Return (X, Y) of the center of cell containing provided text 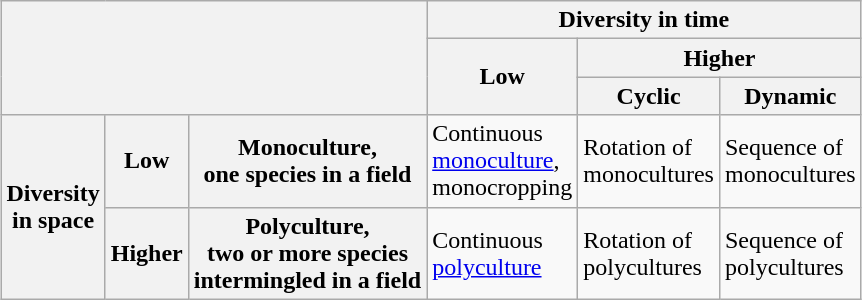
Monoculture,one species in a field (307, 161)
Sequence ofpolycultures (790, 253)
Continuouspolyculture (502, 253)
Sequence ofmonocultures (790, 161)
Dynamic (790, 96)
Continuousmonoculture,monocropping (502, 161)
Rotation ofmonocultures (649, 161)
Diversity in time (644, 20)
Cyclic (649, 96)
Polyculture,two or more speciesintermingled in a field (307, 253)
Rotation ofpolycultures (649, 253)
Diversityin space (53, 207)
